Capture the cell that displays the provided text and extract its [x, y] central coordinate. 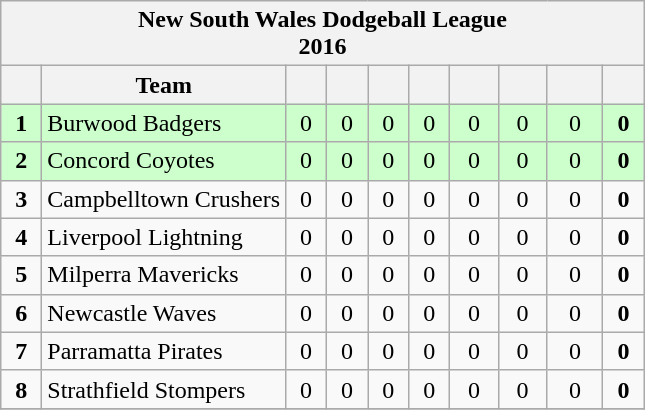
Milperra Mavericks [164, 275]
5 [22, 275]
Campbelltown Crushers [164, 199]
1 [22, 123]
Burwood Badgers [164, 123]
7 [22, 351]
Strathfield Stompers [164, 389]
Concord Coyotes [164, 161]
3 [22, 199]
8 [22, 389]
Parramatta Pirates [164, 351]
2 [22, 161]
Liverpool Lightning [164, 237]
6 [22, 313]
New South Wales Dodgeball League2016 [322, 34]
Newcastle Waves [164, 313]
Team [164, 85]
4 [22, 237]
